Output the (X, Y) coordinate of the center of the cell containing the given text.  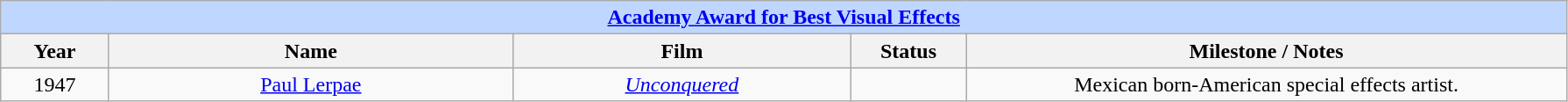
Mexican born-American special effects artist. (1266, 84)
Year (55, 51)
Name (310, 51)
1947 (55, 84)
Film (682, 51)
Status (908, 51)
Academy Award for Best Visual Effects (784, 18)
Unconquered (682, 84)
Milestone / Notes (1266, 51)
Paul Lerpae (310, 84)
